Identify which cell holds the provided text, then report its [X, Y] central coordinate. 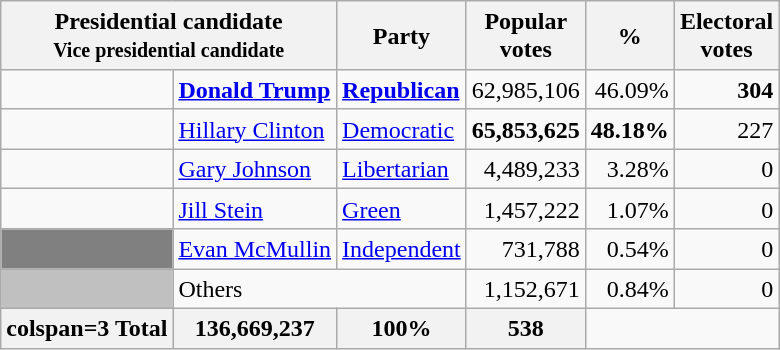
Green [402, 209]
65,853,625 [526, 129]
0.84% [630, 289]
Jill Stein [255, 209]
% [630, 36]
colspan=3 Total [87, 328]
48.18% [630, 129]
3.28% [630, 169]
Evan McMullin [255, 249]
100% [402, 328]
Electoralvotes [726, 36]
Party [402, 36]
46.09% [630, 89]
Libertarian [402, 169]
4,489,233 [526, 169]
Donald Trump [255, 89]
Democratic [402, 129]
1,152,671 [526, 289]
Presidential candidateVice presidential candidate [169, 36]
Independent [402, 249]
227 [726, 129]
Others [320, 289]
Gary Johnson [255, 169]
1,457,222 [526, 209]
731,788 [526, 249]
Popularvotes [526, 36]
304 [726, 89]
1.07% [630, 209]
0.54% [630, 249]
136,669,237 [255, 328]
62,985,106 [526, 89]
538 [526, 328]
Republican [402, 89]
Hillary Clinton [255, 129]
